Extract the (X, Y) coordinate from the center of the cell holding the provided text.  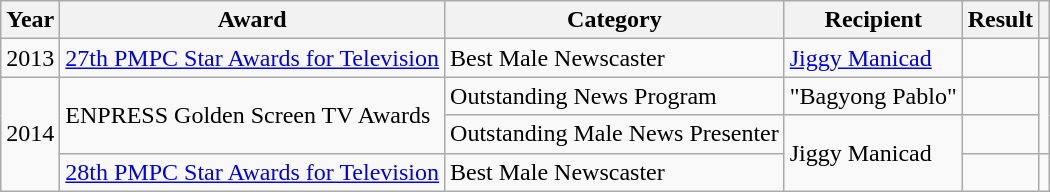
Year (30, 20)
ENPRESS Golden Screen TV Awards (252, 115)
Outstanding Male News Presenter (615, 134)
2014 (30, 134)
Award (252, 20)
Category (615, 20)
27th PMPC Star Awards for Television (252, 58)
2013 (30, 58)
Outstanding News Program (615, 96)
"Bagyong Pablo" (873, 96)
Recipient (873, 20)
Result (1000, 20)
28th PMPC Star Awards for Television (252, 172)
